From the cell containing the given text, extract its center point as [x, y] coordinate. 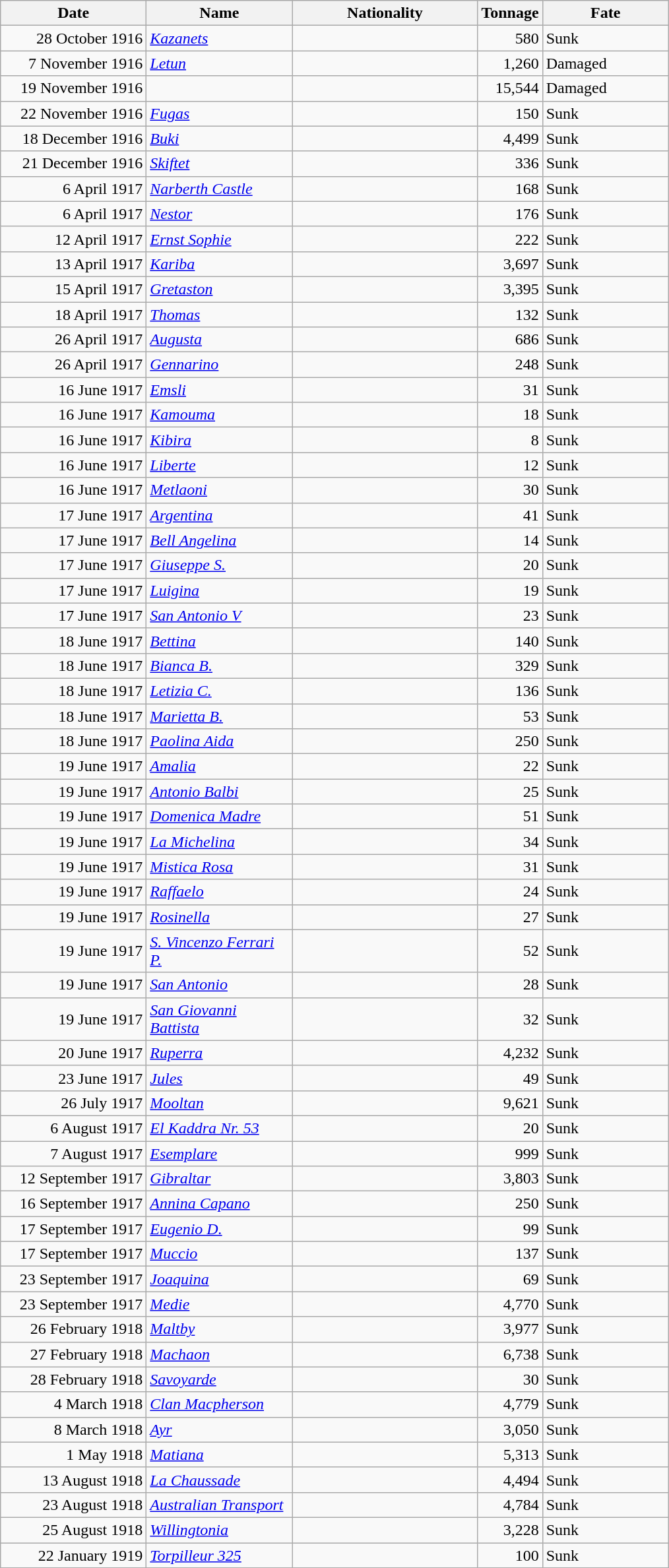
132 [510, 315]
4,779 [510, 1404]
Emsli [219, 390]
1 May 1918 [74, 1455]
Domenica Madre [219, 817]
Name [219, 13]
4,499 [510, 139]
Liberte [219, 465]
24 [510, 892]
23 [510, 615]
6 August 1917 [74, 1128]
34 [510, 842]
Ayr [219, 1429]
Paolina Aida [219, 741]
Ruperra [219, 1053]
San Giovanni Battista [219, 1019]
Ernst Sophie [219, 239]
15 April 1917 [74, 289]
27 [510, 917]
Eugenio D. [219, 1229]
Letun [219, 63]
Letizia C. [219, 691]
69 [510, 1279]
Gretaston [219, 289]
Buki [219, 139]
Fugas [219, 113]
23 August 1918 [74, 1505]
La Michelina [219, 842]
329 [510, 666]
Tonnage [510, 13]
23 June 1917 [74, 1078]
25 [510, 792]
137 [510, 1254]
5,313 [510, 1455]
19 November 1916 [74, 88]
Mooltan [219, 1103]
150 [510, 113]
18 December 1916 [74, 139]
8 March 1918 [74, 1429]
3,697 [510, 264]
San Antonio [219, 985]
Australian Transport [219, 1505]
14 [510, 540]
222 [510, 239]
Nationality [385, 13]
Bell Angelina [219, 540]
Marietta B. [219, 716]
4,232 [510, 1053]
Medie [219, 1304]
18 April 1917 [74, 315]
3,050 [510, 1429]
Antonio Balbi [219, 792]
Fate [606, 13]
15,544 [510, 88]
26 July 1917 [74, 1103]
Joaquina [219, 1279]
136 [510, 691]
Esemplare [219, 1154]
Bettina [219, 641]
3,977 [510, 1329]
Amalia [219, 767]
25 August 1918 [74, 1530]
Muccio [219, 1254]
Augusta [219, 340]
Mistica Rosa [219, 867]
Narberth Castle [219, 189]
22 [510, 767]
12 September 1917 [74, 1179]
Clan Macpherson [219, 1404]
9,621 [510, 1103]
Rosinella [219, 917]
140 [510, 641]
20 June 1917 [74, 1053]
19 [510, 590]
16 September 1917 [74, 1204]
Kamouma [219, 415]
Gennarino [219, 365]
Nestor [219, 214]
686 [510, 340]
4,784 [510, 1505]
22 January 1919 [74, 1555]
49 [510, 1078]
12 [510, 465]
13 August 1918 [74, 1480]
336 [510, 164]
7 August 1917 [74, 1154]
Gibraltar [219, 1179]
28 [510, 985]
176 [510, 214]
28 February 1918 [74, 1379]
Giuseppe S. [219, 565]
Torpilleur 325 [219, 1555]
Kibira [219, 440]
28 October 1916 [74, 38]
52 [510, 951]
Raffaelo [219, 892]
S. Vincenzo Ferrari P. [219, 951]
27 February 1918 [74, 1354]
Kazanets [219, 38]
Machaon [219, 1354]
32 [510, 1019]
Bianca B. [219, 666]
San Antonio V [219, 615]
53 [510, 716]
22 November 1916 [74, 113]
El Kaddra Nr. 53 [219, 1128]
3,395 [510, 289]
100 [510, 1555]
21 December 1916 [74, 164]
Savoyarde [219, 1379]
4,770 [510, 1304]
3,228 [510, 1530]
Maltby [219, 1329]
8 [510, 440]
Luigina [219, 590]
3,803 [510, 1179]
Willingtonia [219, 1530]
1,260 [510, 63]
4 March 1918 [74, 1404]
Date [74, 13]
26 February 1918 [74, 1329]
41 [510, 515]
580 [510, 38]
Matiana [219, 1455]
18 [510, 415]
Jules [219, 1078]
Thomas [219, 315]
12 April 1917 [74, 239]
Argentina [219, 515]
4,494 [510, 1480]
51 [510, 817]
La Chaussade [219, 1480]
Skiftet [219, 164]
Kariba [219, 264]
999 [510, 1154]
7 November 1916 [74, 63]
6,738 [510, 1354]
Metlaoni [219, 490]
168 [510, 189]
Annina Capano [219, 1204]
99 [510, 1229]
248 [510, 365]
13 April 1917 [74, 264]
